Scan for the cell matching the given text and deliver its [x, y] coordinate at center. 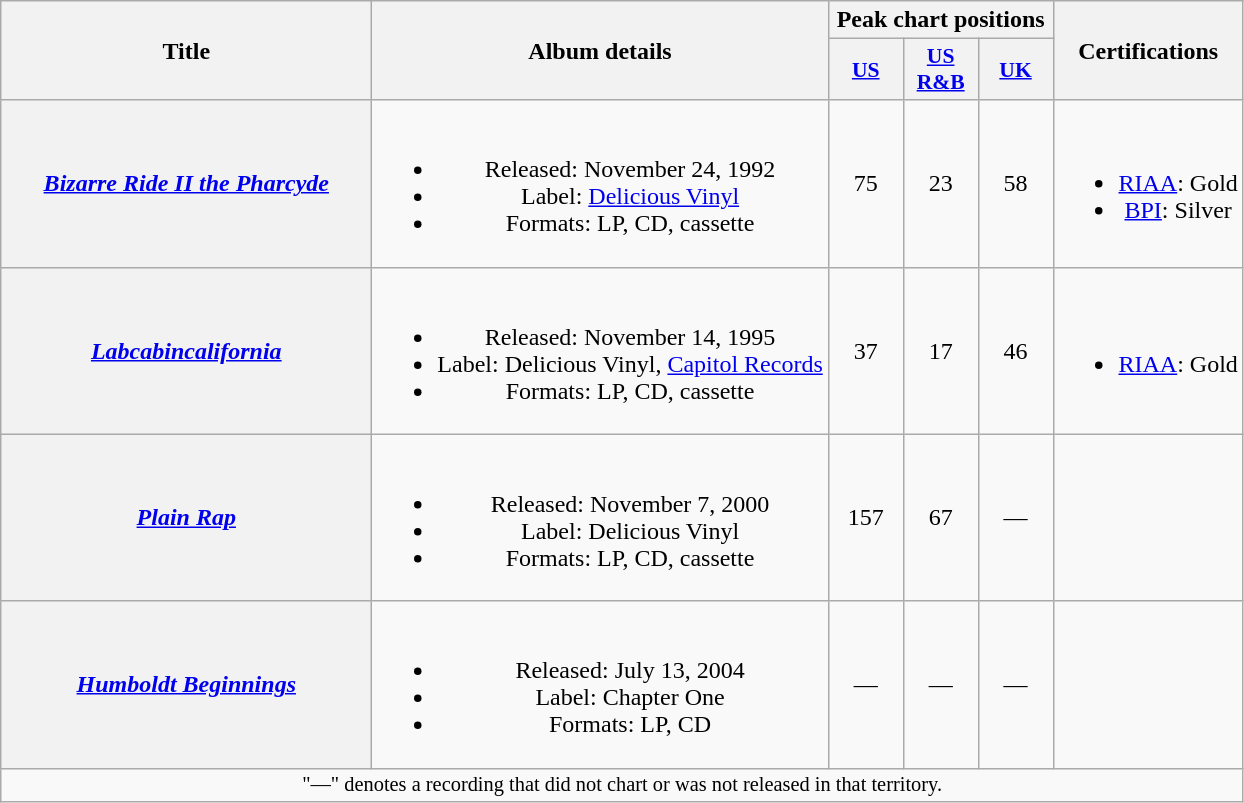
37 [866, 350]
Title [186, 50]
USR&B [940, 70]
Released: November 7, 2000Label: Delicious VinylFormats: LP, CD, cassette [600, 518]
Bizarre Ride II the Pharcyde [186, 184]
67 [940, 518]
Album details [600, 50]
RIAA: GoldBPI: Silver [1148, 184]
Certifications [1148, 50]
Released: July 13, 2004Label: Chapter OneFormats: LP, CD [600, 684]
Peak chart positions [940, 20]
UK [1016, 70]
Labcabincalifornia [186, 350]
23 [940, 184]
US [866, 70]
75 [866, 184]
58 [1016, 184]
"—" denotes a recording that did not chart or was not released in that territory. [622, 785]
157 [866, 518]
RIAA: Gold [1148, 350]
17 [940, 350]
Plain Rap [186, 518]
Released: November 14, 1995Label: Delicious Vinyl, Capitol RecordsFormats: LP, CD, cassette [600, 350]
46 [1016, 350]
Humboldt Beginnings [186, 684]
Released: November 24, 1992Label: Delicious VinylFormats: LP, CD, cassette [600, 184]
